Find where the given text appears and provide that cell's center as [x, y] coordinate. 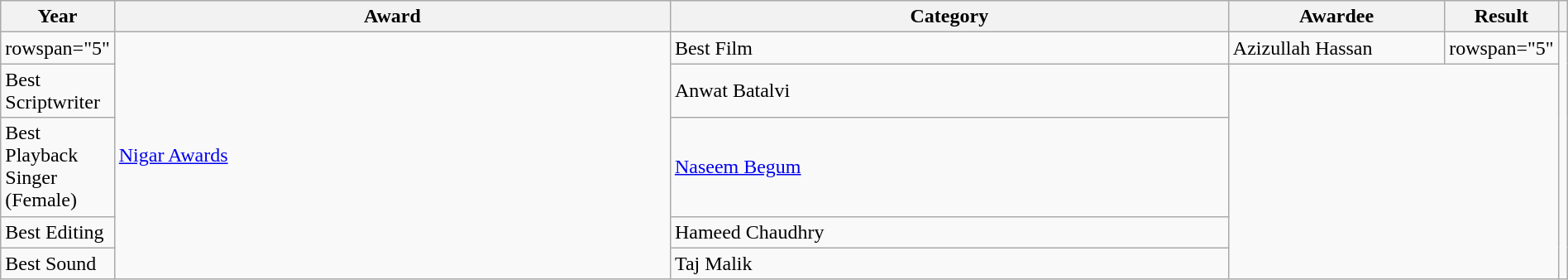
Category [949, 17]
Anwat Batalvi [949, 91]
Result [1502, 17]
Best Editing [58, 232]
Year [58, 17]
Award [392, 17]
Nigar Awards [392, 156]
Best Playback Singer (Female) [58, 167]
Hameed Chaudhry [949, 232]
Naseem Begum [949, 167]
Best Scriptwriter [58, 91]
Best Sound [58, 263]
Azizullah Hassan [1336, 48]
Taj Malik [949, 263]
Awardee [1336, 17]
Best Film [949, 48]
